Locate the cell with the specified text and output its (X, Y) center coordinate. 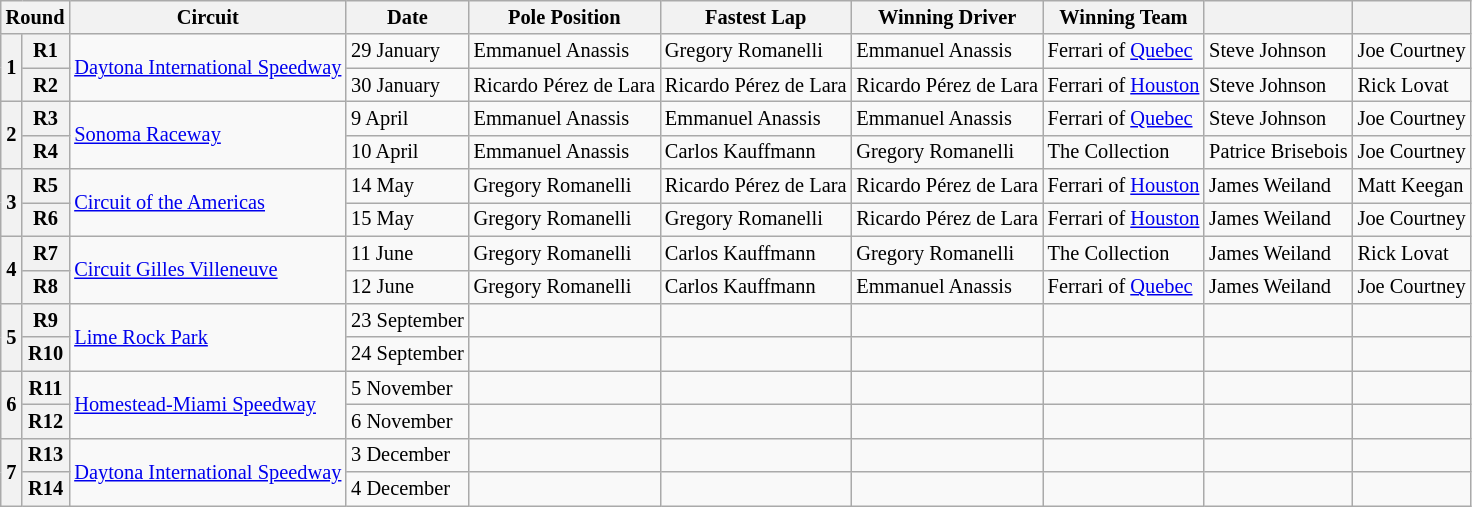
3 December (407, 455)
Winning Driver (946, 17)
24 September (407, 354)
R5 (46, 186)
Lime Rock Park (208, 336)
R14 (46, 489)
29 January (407, 51)
Sonoma Raceway (208, 134)
23 September (407, 320)
11 June (407, 253)
Circuit (208, 17)
Fastest Lap (756, 17)
R11 (46, 388)
R10 (46, 354)
10 April (407, 152)
3 (12, 202)
6 November (407, 421)
R9 (46, 320)
R13 (46, 455)
Winning Team (1124, 17)
12 June (407, 287)
R2 (46, 85)
Matt Keegan (1412, 186)
30 January (407, 85)
2 (12, 134)
14 May (407, 186)
Pole Position (564, 17)
R7 (46, 253)
4 (12, 270)
Homestead-Miami Speedway (208, 404)
Round (36, 17)
7 (12, 472)
R6 (46, 219)
Date (407, 17)
Circuit of the Americas (208, 202)
4 December (407, 489)
6 (12, 404)
R3 (46, 118)
15 May (407, 219)
Circuit Gilles Villeneuve (208, 270)
9 April (407, 118)
R4 (46, 152)
1 (12, 68)
R1 (46, 51)
Patrice Brisebois (1278, 152)
5 November (407, 388)
R8 (46, 287)
R12 (46, 421)
5 (12, 336)
